Return the (X, Y) coordinate for the center point of the cell that contains the specified text.  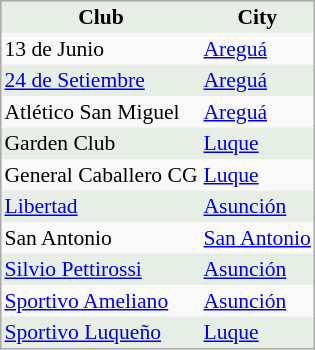
24 de Setiembre (101, 80)
Sportivo Ameliano (101, 301)
13 de Junio (101, 49)
Sportivo Luqueño (101, 332)
Libertad (101, 206)
Silvio Pettirossi (101, 270)
Atlético San Miguel (101, 112)
Garden Club (101, 144)
City (258, 17)
General Caballero CG (101, 175)
Club (101, 17)
